Pinpoint the cell where the given text exists, returning its [x, y] midpoint coordinate. 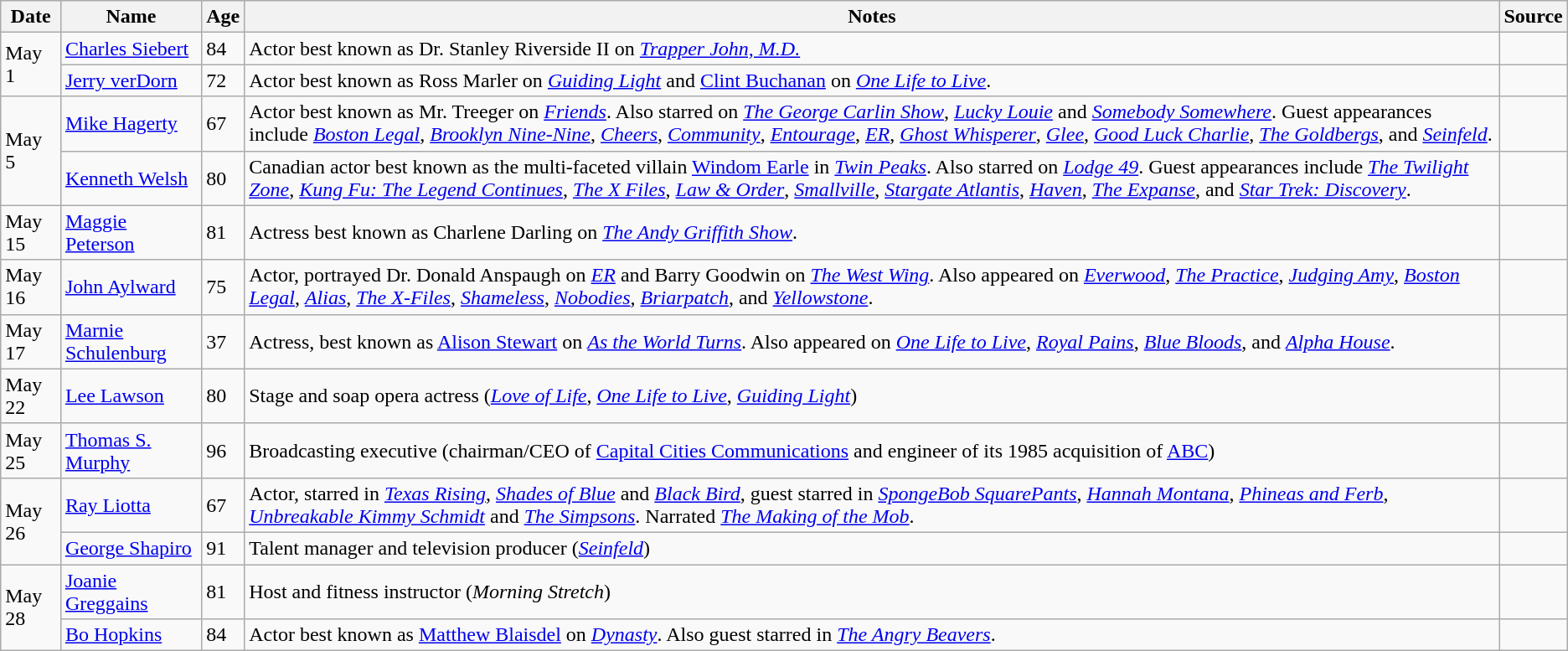
Actor best known as Ross Marler on Guiding Light and Clint Buchanan on One Life to Live. [872, 80]
Actress, best known as Alison Stewart on As the World Turns. Also appeared on One Life to Live, Royal Pains, Blue Bloods, and Alpha House. [872, 342]
May 15 [31, 233]
Broadcasting executive (chairman/CEO of Capital Cities Communications and engineer of its 1985 acquisition of ABC) [872, 451]
Actor best known as Dr. Stanley Riverside II on Trapper John, M.D. [872, 49]
Joanie Greggains [131, 592]
Actress best known as Charlene Darling on The Andy Griffith Show. [872, 233]
May 1 [31, 65]
May 26 [31, 521]
37 [223, 342]
Notes [872, 17]
Maggie Peterson [131, 233]
91 [223, 548]
May 25 [31, 451]
Bo Hopkins [131, 635]
John Aylward [131, 287]
96 [223, 451]
Talent manager and television producer (Seinfeld) [872, 548]
May 5 [31, 151]
Ray Liotta [131, 504]
75 [223, 287]
Marnie Schulenburg [131, 342]
Date [31, 17]
Charles Siebert [131, 49]
George Shapiro [131, 548]
May 22 [31, 395]
Name [131, 17]
Source [1533, 17]
Stage and soap opera actress (Love of Life, One Life to Live, Guiding Light) [872, 395]
Actor best known as Matthew Blaisdel on Dynasty. Also guest starred in The Angry Beavers. [872, 635]
72 [223, 80]
Kenneth Welsh [131, 178]
Thomas S. Murphy [131, 451]
Lee Lawson [131, 395]
Mike Hagerty [131, 124]
May 16 [31, 287]
Jerry verDorn [131, 80]
May 28 [31, 608]
Age [223, 17]
Host and fitness instructor (Morning Stretch) [872, 592]
May 17 [31, 342]
